Output the (x, y) coordinate of the center of the cell containing the given text.  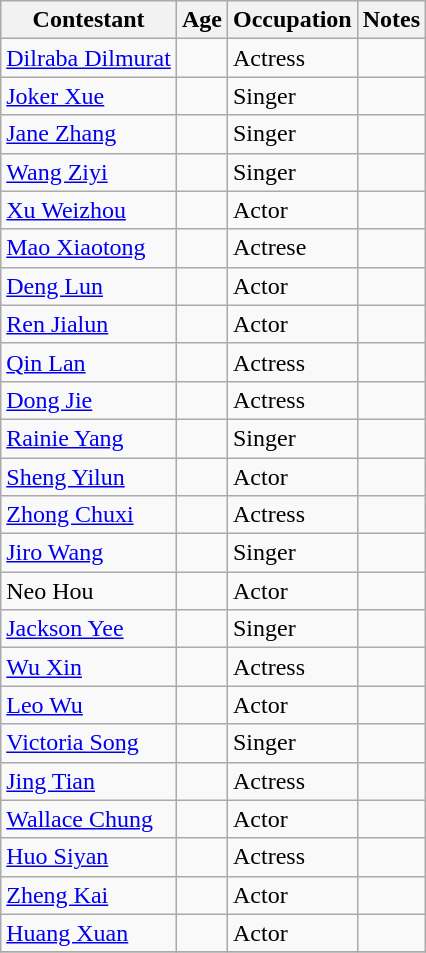
Sheng Yilun (89, 477)
Jiro Wang (89, 553)
Qin Lan (89, 362)
Mao Xiaotong (89, 248)
Wu Xin (89, 667)
Notes (391, 20)
Dong Jie (89, 400)
Huo Siyan (89, 857)
Rainie Yang (89, 438)
Huang Xuan (89, 933)
Ren Jialun (89, 324)
Wallace Chung (89, 819)
Age (202, 20)
Occupation (292, 20)
Zheng Kai (89, 895)
Wang Ziyi (89, 172)
Zhong Chuxi (89, 515)
Victoria Song (89, 743)
Actrese (292, 248)
Dilraba Dilmurat (89, 58)
Jane Zhang (89, 134)
Deng Lun (89, 286)
Leo Wu (89, 705)
Xu Weizhou (89, 210)
Jing Tian (89, 781)
Jackson Yee (89, 629)
Neo Hou (89, 591)
Contestant (89, 20)
Joker Xue (89, 96)
